For the text-containing cell, return its midpoint in (X, Y) coordinate format. 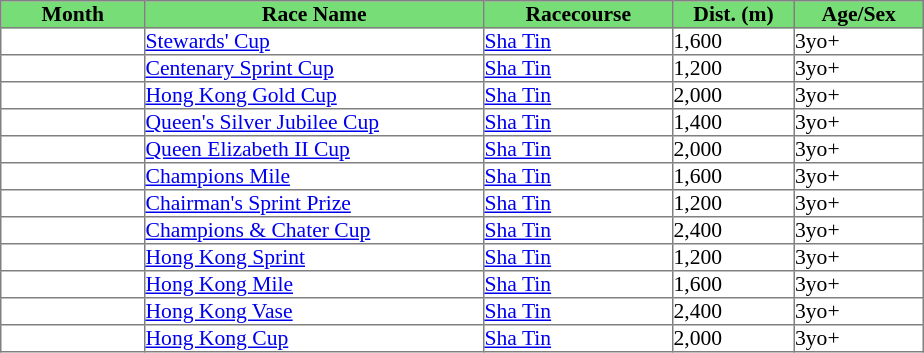
Queen Elizabeth II Cup (314, 150)
Champions Mile (314, 176)
Queen's Silver Jubilee Cup (314, 122)
Hong Kong Cup (314, 338)
Champions & Chater Cup (314, 230)
1,400 (734, 122)
Dist. (m) (734, 14)
Age/Sex (858, 14)
Chairman's Sprint Prize (314, 204)
Hong Kong Sprint (314, 258)
Centenary Sprint Cup (314, 68)
Race Name (314, 14)
Hong Kong Mile (314, 284)
Month (73, 14)
Racecourse (578, 14)
Hong Kong Vase (314, 312)
Stewards' Cup (314, 42)
Hong Kong Gold Cup (314, 96)
